Provide the [X, Y] coordinate of the cell's center where the given text is located.  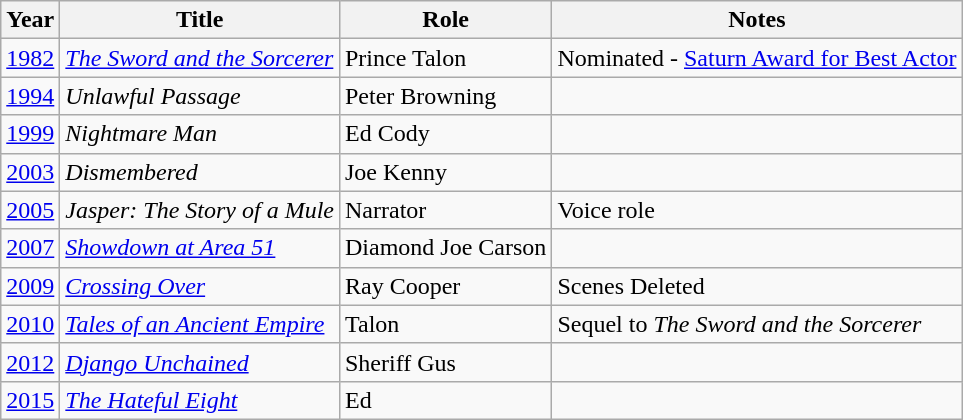
Sheriff Gus [445, 362]
2005 [30, 210]
The Hateful Eight [200, 400]
Dismembered [200, 172]
Peter Browning [445, 96]
Role [445, 20]
Year [30, 20]
Joe Kenny [445, 172]
2009 [30, 286]
Ray Cooper [445, 286]
1982 [30, 58]
Diamond Joe Carson [445, 248]
The Sword and the Sorcerer [200, 58]
Tales of an Ancient Empire [200, 324]
Notes [757, 20]
2015 [30, 400]
Nominated - Saturn Award for Best Actor [757, 58]
Ed Cody [445, 134]
Jasper: The Story of a Mule [200, 210]
Django Unchained [200, 362]
Nightmare Man [200, 134]
Crossing Over [200, 286]
2007 [30, 248]
1994 [30, 96]
2012 [30, 362]
Talon [445, 324]
Showdown at Area 51 [200, 248]
Scenes Deleted [757, 286]
Unlawful Passage [200, 96]
2010 [30, 324]
Title [200, 20]
Narrator [445, 210]
Prince Talon [445, 58]
1999 [30, 134]
2003 [30, 172]
Sequel to The Sword and the Sorcerer [757, 324]
Voice role [757, 210]
Ed [445, 400]
